Capture the cell that displays the provided text and extract its (X, Y) central coordinate. 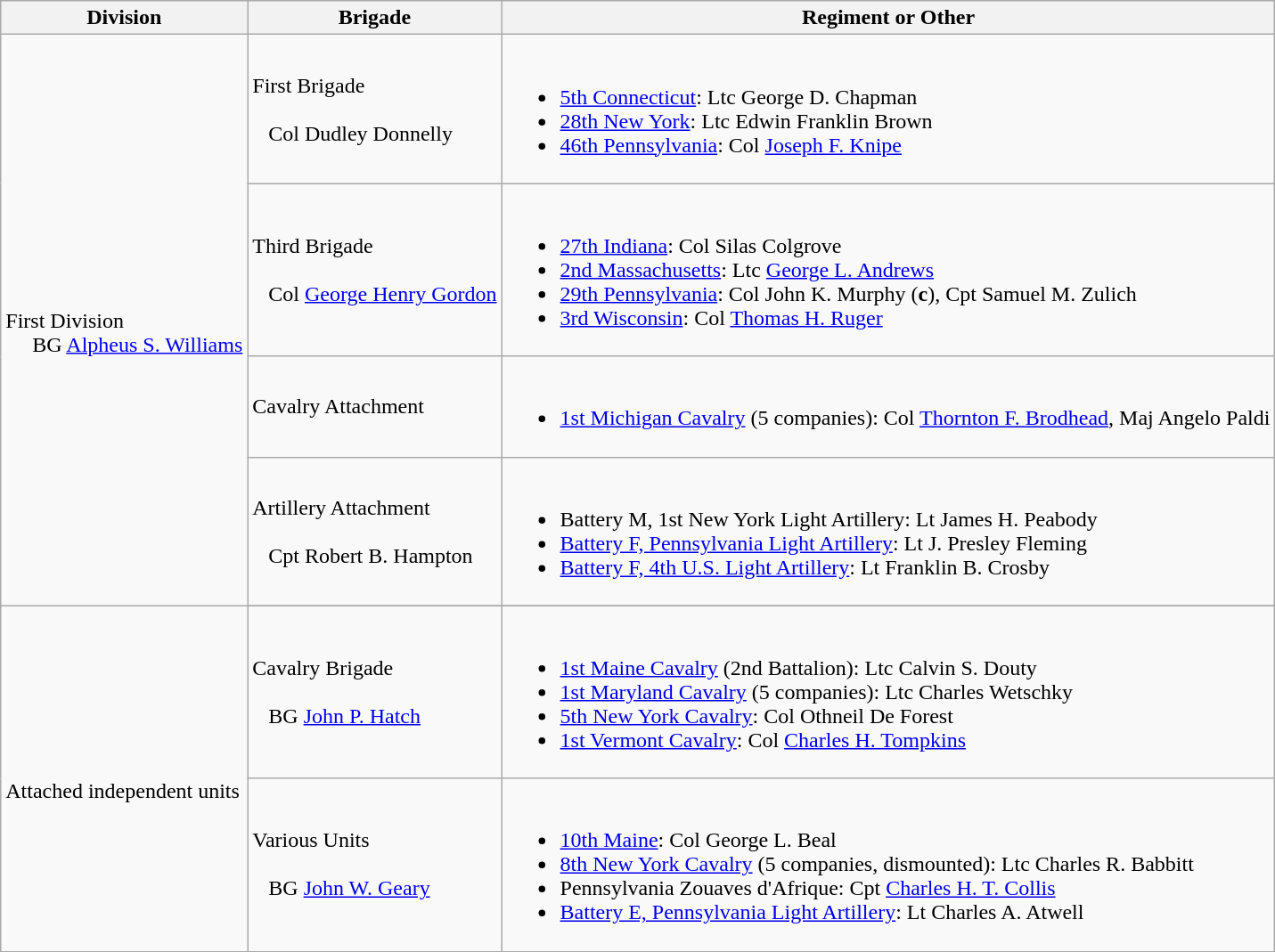
Cavalry Brigade BG John P. Hatch (374, 692)
5th Connecticut: Ltc George D. Chapman28th New York: Ltc Edwin Franklin Brown46th Pennsylvania: Col Joseph F. Knipe (888, 109)
First Brigade Col Dudley Donnelly (374, 109)
Various Units BG John W. Geary (374, 865)
First Division BG Alpheus S. Williams (125, 321)
Third Brigade Col George Henry Gordon (374, 270)
Regiment or Other (888, 18)
Attached independent units (125, 778)
1st Michigan Cavalry (5 companies): Col Thornton F. Brodhead, Maj Angelo Paldi (888, 406)
Artillery Attachment Cpt Robert B. Hampton (374, 531)
Cavalry Attachment (374, 406)
Division (125, 18)
Brigade (374, 18)
